Extract the (x, y) coordinate from the center of the cell holding the provided text.  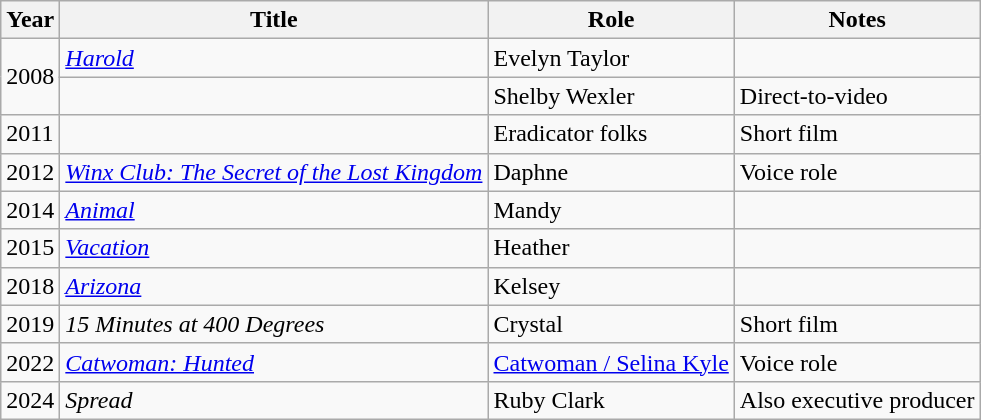
2018 (30, 286)
Eradicator folks (611, 134)
Daphne (611, 172)
2012 (30, 172)
Ruby Clark (611, 400)
Also executive producer (857, 400)
Winx Club: The Secret of the Lost Kingdom (274, 172)
2011 (30, 134)
Vacation (274, 248)
Role (611, 20)
Crystal (611, 324)
2014 (30, 210)
Evelyn Taylor (611, 58)
Year (30, 20)
Direct-to-video (857, 96)
15 Minutes at 400 Degrees (274, 324)
2019 (30, 324)
2008 (30, 77)
Spread (274, 400)
Title (274, 20)
2015 (30, 248)
Animal (274, 210)
Mandy (611, 210)
2024 (30, 400)
Catwoman / Selina Kyle (611, 362)
Shelby Wexler (611, 96)
Heather (611, 248)
Kelsey (611, 286)
Notes (857, 20)
Arizona (274, 286)
2022 (30, 362)
Harold (274, 58)
Catwoman: Hunted (274, 362)
